Pinpoint the cell where the given text exists, returning its [X, Y] midpoint coordinate. 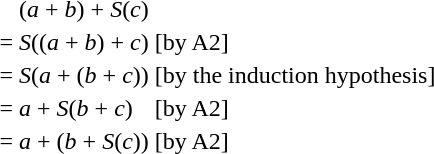
S((a + b) + c) [84, 42]
S(a + (b + c)) [84, 75]
a + S(b + c) [84, 108]
